Pinpoint the cell where the given text exists, returning its [x, y] midpoint coordinate. 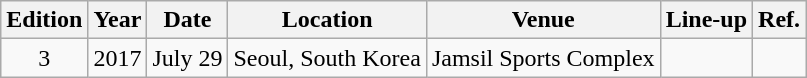
Seoul, South Korea [327, 58]
Date [188, 20]
July 29 [188, 58]
Line-up [706, 20]
Edition [44, 20]
Ref. [780, 20]
3 [44, 58]
Jamsil Sports Complex [543, 58]
2017 [118, 58]
Year [118, 20]
Location [327, 20]
Venue [543, 20]
